Provide the (x, y) coordinate of the cell's center where the given text is located.  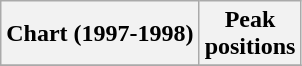
Chart (1997-1998) (100, 34)
Peakpositions (250, 34)
